Search for the cell housing the specified text and yield its [X, Y] center coordinate. 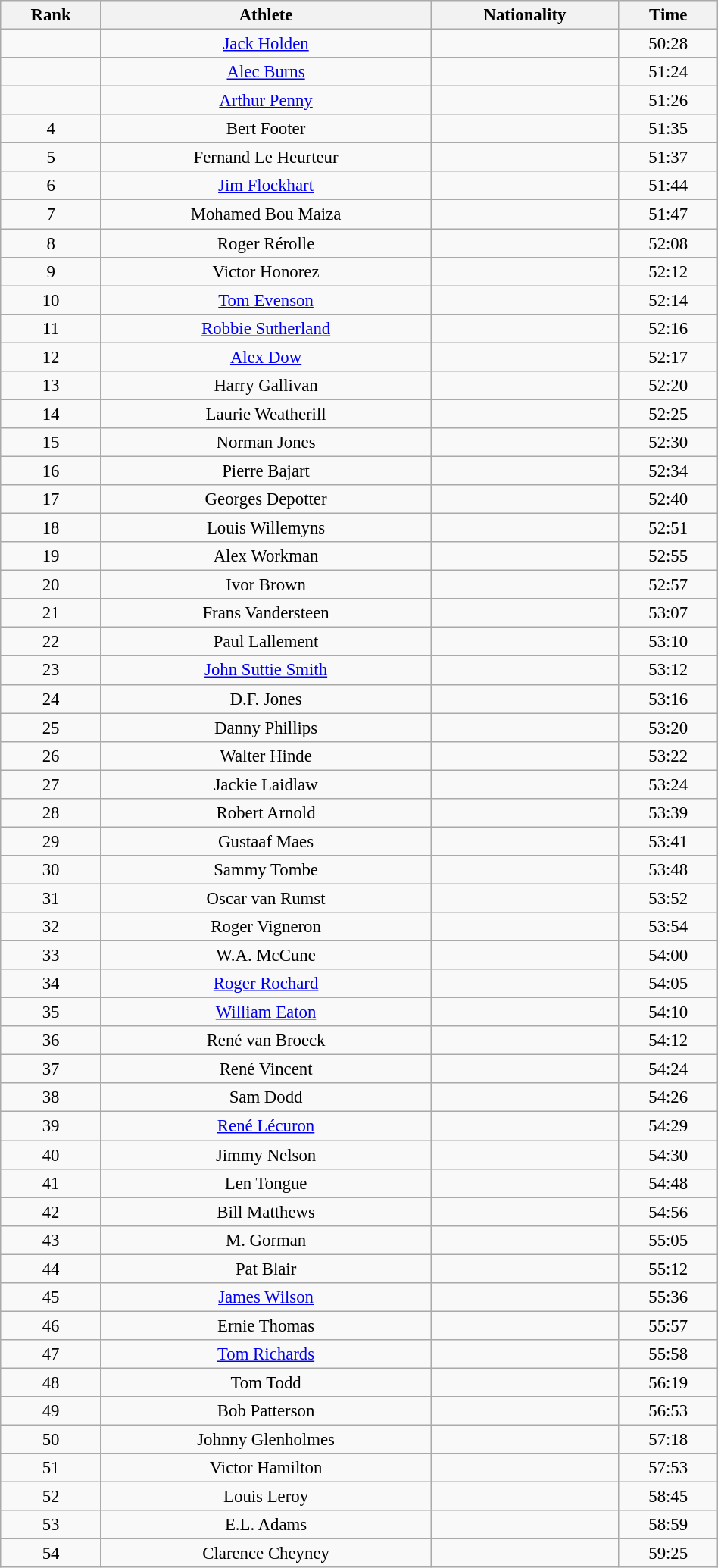
Victor Honorez [265, 271]
Georges Depotter [265, 499]
52:34 [668, 471]
58:59 [668, 1525]
53:20 [668, 728]
Roger Vigneron [265, 927]
37 [52, 1069]
52:08 [668, 243]
40 [52, 1155]
26 [52, 756]
55:58 [668, 1354]
24 [52, 699]
56:53 [668, 1411]
9 [52, 271]
53:52 [668, 898]
44 [52, 1269]
54:24 [668, 1069]
Frans Vandersteen [265, 613]
Robert Arnold [265, 813]
Jim Flockhart [265, 186]
22 [52, 642]
28 [52, 813]
30 [52, 870]
Rank [52, 15]
50:28 [668, 44]
31 [52, 898]
52:17 [668, 357]
Johnny Glenholmes [265, 1440]
54:56 [668, 1212]
53:48 [668, 870]
51:24 [668, 72]
55:05 [668, 1240]
Tom Richards [265, 1354]
52:40 [668, 499]
53:12 [668, 671]
51:26 [668, 101]
46 [52, 1325]
33 [52, 956]
53:16 [668, 699]
52:20 [668, 386]
54:29 [668, 1126]
10 [52, 300]
52:25 [668, 414]
Laurie Weatherill [265, 414]
Gustaaf Maes [265, 841]
52:14 [668, 300]
14 [52, 414]
32 [52, 927]
Fernand Le Heurteur [265, 158]
57:18 [668, 1440]
Alex Dow [265, 357]
43 [52, 1240]
38 [52, 1098]
52:12 [668, 271]
René Vincent [265, 1069]
47 [52, 1354]
34 [52, 984]
René van Broeck [265, 1041]
Athlete [265, 15]
Tom Evenson [265, 300]
Alex Workman [265, 556]
18 [52, 528]
58:45 [668, 1497]
52:51 [668, 528]
Pierre Bajart [265, 471]
16 [52, 471]
41 [52, 1183]
27 [52, 784]
Robbie Sutherland [265, 328]
Ernie Thomas [265, 1325]
54:12 [668, 1041]
William Eaton [265, 1012]
Bill Matthews [265, 1212]
Jack Holden [265, 44]
7 [52, 214]
12 [52, 357]
55:36 [668, 1297]
Alec Burns [265, 72]
53:22 [668, 756]
17 [52, 499]
Bert Footer [265, 129]
53:41 [668, 841]
39 [52, 1126]
Norman Jones [265, 443]
Ivor Brown [265, 585]
Jackie Laidlaw [265, 784]
Mohamed Bou Maiza [265, 214]
Roger Rochard [265, 984]
Sammy Tombe [265, 870]
4 [52, 129]
Oscar van Rumst [265, 898]
53:39 [668, 813]
35 [52, 1012]
Time [668, 15]
52:55 [668, 556]
20 [52, 585]
29 [52, 841]
21 [52, 613]
52:57 [668, 585]
Victor Hamilton [265, 1468]
54:05 [668, 984]
D.F. Jones [265, 699]
56:19 [668, 1382]
42 [52, 1212]
Danny Phillips [265, 728]
49 [52, 1411]
Tom Todd [265, 1382]
15 [52, 443]
Pat Blair [265, 1269]
54:30 [668, 1155]
Arthur Penny [265, 101]
51:35 [668, 129]
50 [52, 1440]
E.L. Adams [265, 1525]
54 [52, 1554]
53:10 [668, 642]
M. Gorman [265, 1240]
Walter Hinde [265, 756]
Nationality [525, 15]
Clarence Cheyney [265, 1554]
52:16 [668, 328]
51:47 [668, 214]
19 [52, 556]
23 [52, 671]
John Suttie Smith [265, 671]
57:53 [668, 1468]
René Lécuron [265, 1126]
53:07 [668, 613]
Paul Lallement [265, 642]
51:44 [668, 186]
Harry Gallivan [265, 386]
52 [52, 1497]
54:26 [668, 1098]
51:37 [668, 158]
53:24 [668, 784]
Jimmy Nelson [265, 1155]
Louis Leroy [265, 1497]
Louis Willemyns [265, 528]
Sam Dodd [265, 1098]
55:57 [668, 1325]
Roger Rérolle [265, 243]
36 [52, 1041]
45 [52, 1297]
59:25 [668, 1554]
11 [52, 328]
55:12 [668, 1269]
54:48 [668, 1183]
13 [52, 386]
53 [52, 1525]
6 [52, 186]
5 [52, 158]
Bob Patterson [265, 1411]
25 [52, 728]
53:54 [668, 927]
8 [52, 243]
W.A. McCune [265, 956]
James Wilson [265, 1297]
54:10 [668, 1012]
48 [52, 1382]
Len Tongue [265, 1183]
54:00 [668, 956]
52:30 [668, 443]
51 [52, 1468]
